Provide the [X, Y] coordinate of the cell's center where the given text is located.  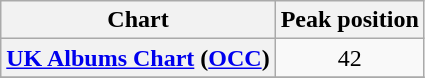
Chart [138, 20]
42 [350, 58]
UK Albums Chart (OCC) [138, 58]
Peak position [350, 20]
